Identify which cell holds the provided text, then report its [X, Y] central coordinate. 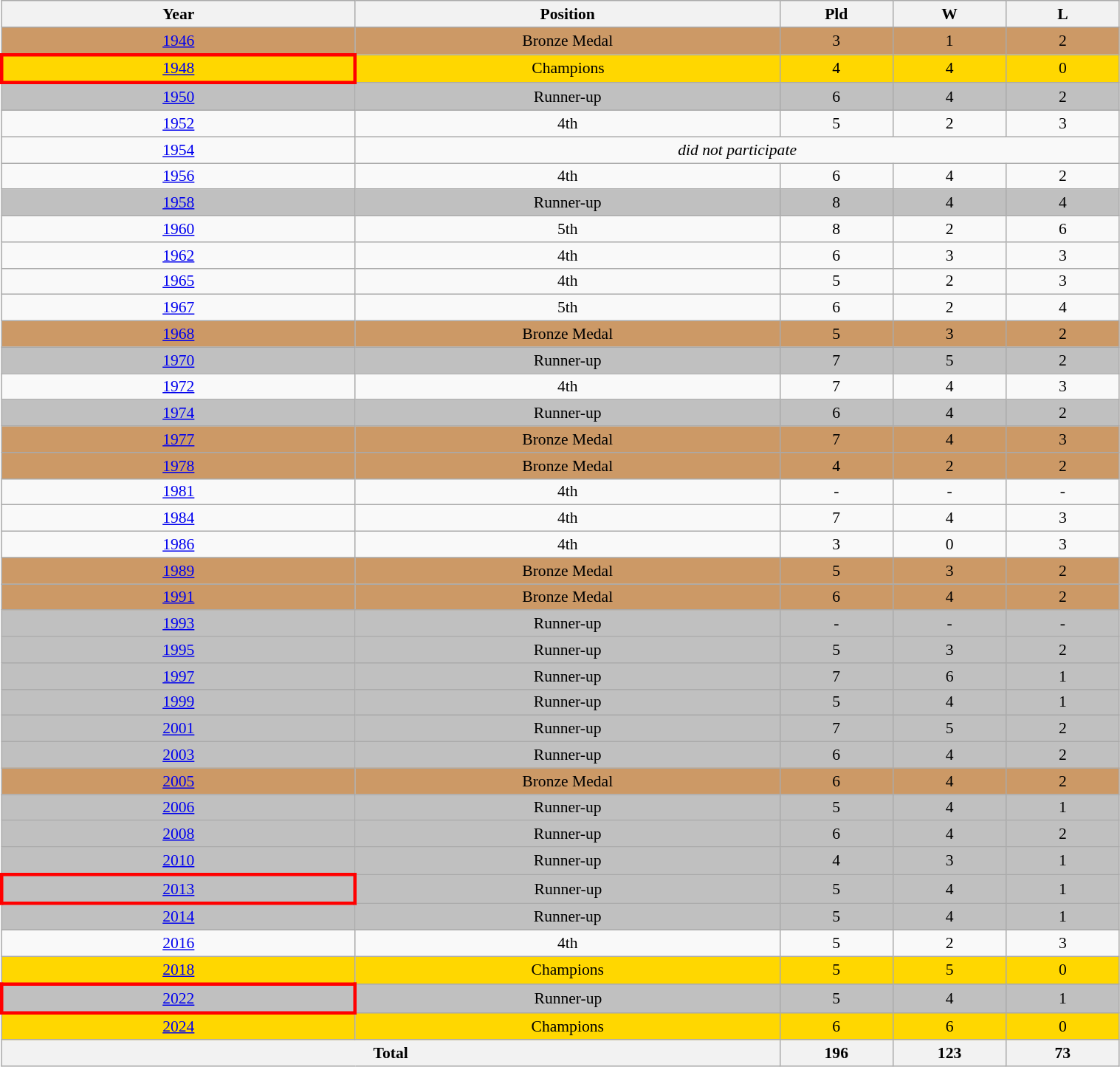
2005 [179, 781]
1999 [179, 702]
1954 [179, 150]
1952 [179, 124]
1948 [179, 69]
2001 [179, 729]
2013 [179, 889]
1995 [179, 650]
1981 [179, 492]
2018 [179, 970]
1993 [179, 624]
Pld [836, 14]
1986 [179, 545]
123 [949, 1054]
Year [179, 14]
1970 [179, 360]
1946 [179, 41]
2003 [179, 755]
1956 [179, 176]
1950 [179, 97]
1989 [179, 571]
1974 [179, 414]
2024 [179, 1026]
1968 [179, 334]
73 [1063, 1054]
Position [567, 14]
1991 [179, 597]
1965 [179, 281]
2008 [179, 834]
L [1063, 14]
1958 [179, 203]
1997 [179, 676]
Total [391, 1054]
1972 [179, 387]
2016 [179, 944]
2022 [179, 998]
1960 [179, 229]
2010 [179, 861]
1978 [179, 466]
did not participate [737, 150]
196 [836, 1054]
1967 [179, 308]
2014 [179, 917]
1962 [179, 255]
1984 [179, 518]
W [949, 14]
1977 [179, 439]
2006 [179, 808]
